Return (x, y) of the center of cell containing provided text 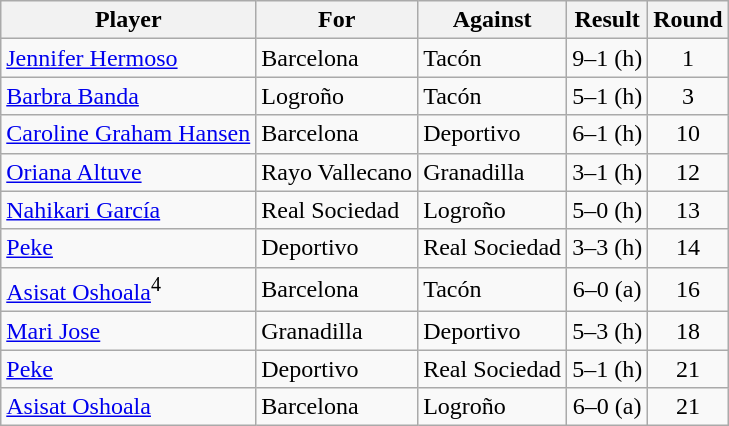
5–3 (h) (608, 331)
5–0 (h) (608, 210)
Caroline Graham Hansen (128, 134)
12 (688, 172)
Jennifer Hermoso (128, 58)
Mari Jose (128, 331)
10 (688, 134)
Asisat Oshoala (128, 407)
For (337, 20)
16 (688, 290)
6–1 (h) (608, 134)
13 (688, 210)
Oriana Altuve (128, 172)
18 (688, 331)
Round (688, 20)
3 (688, 96)
3–1 (h) (608, 172)
1 (688, 58)
Against (492, 20)
14 (688, 248)
9–1 (h) (608, 58)
Result (608, 20)
Player (128, 20)
Nahikari García (128, 210)
Barbra Banda (128, 96)
Asisat Oshoala4 (128, 290)
3–3 (h) (608, 248)
Rayo Vallecano (337, 172)
